Search for the cell housing the specified text and yield its (x, y) center coordinate. 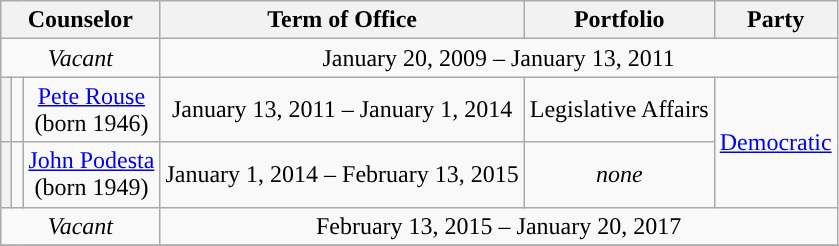
February 13, 2015 – January 20, 2017 (498, 226)
Democratic (776, 142)
January 13, 2011 – January 1, 2014 (342, 110)
Party (776, 20)
Portfolio (619, 20)
John Podesta(born 1949) (92, 174)
none (619, 174)
Counselor (80, 20)
Pete Rouse(born 1946) (92, 110)
January 20, 2009 – January 13, 2011 (498, 58)
Term of Office (342, 20)
Legislative Affairs (619, 110)
January 1, 2014 – February 13, 2015 (342, 174)
